Output the [x, y] coordinate of the center of the cell containing the given text.  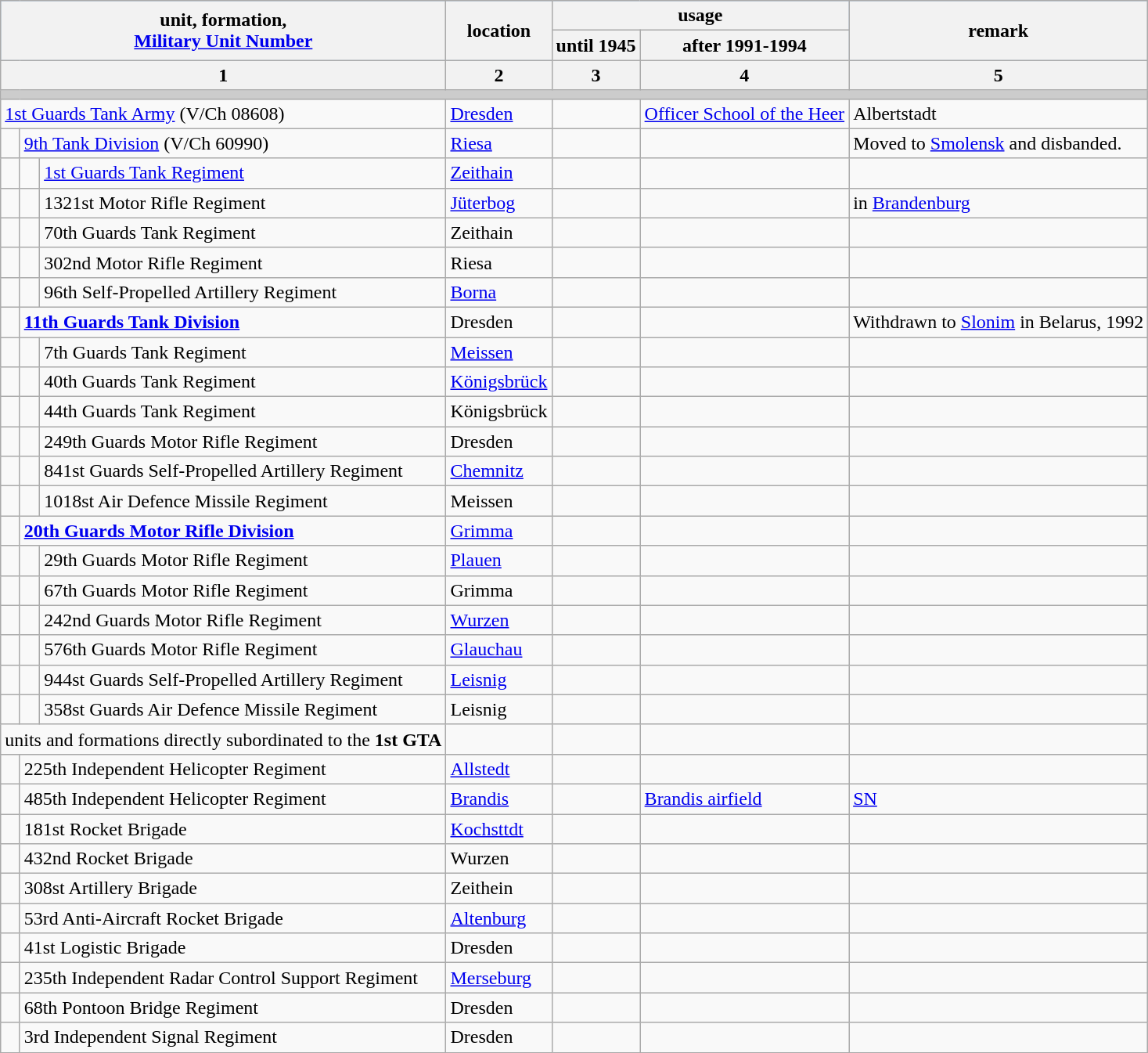
302nd Motor Rifle Regiment [243, 262]
308st Artillery Brigade [233, 889]
Jüterbog [499, 203]
Zeithein [499, 889]
9th Tank Division (V/Ch 60990) [233, 143]
5 [999, 75]
Officer School of the Heer [745, 114]
Borna [499, 292]
Glauchau [499, 650]
40th Guards Tank Regiment [243, 382]
1 [224, 75]
96th Self-Propelled Artillery Regiment [243, 292]
usage [700, 16]
242nd Guards Motor Rifle Regiment [243, 620]
1st Guards Tank Army (V/Ch 08608) [224, 114]
44th Guards Tank Regiment [243, 412]
1018st Air Defence Missile Regiment [243, 501]
181st Rocket Brigade [233, 829]
Albertstadt [999, 114]
Allstedt [499, 769]
3rd Independent Signal Regiment [233, 1037]
until 1945 [596, 45]
53rd Anti-Aircraft Rocket Brigade [233, 918]
20th Guards Motor Rifle Division [233, 531]
remark [999, 31]
225th Independent Helicopter Regiment [233, 769]
432nd Rocket Brigade [233, 859]
location [499, 31]
1st Guards Tank Regiment [243, 173]
576th Guards Motor Rifle Regiment [243, 650]
Withdrawn to Slonim in Belarus, 1992 [999, 322]
Brandis airfield [745, 799]
841st Guards Self-Propelled Artillery Regiment [243, 471]
Chemnitz [499, 471]
4 [745, 75]
Brandis [499, 799]
11th Guards Tank Division [233, 322]
249th Guards Motor Rifle Regiment [243, 442]
3 [596, 75]
67th Guards Motor Rifle Regiment [243, 590]
7th Guards Tank Regiment [243, 352]
in Brandenburg [999, 203]
68th Pontoon Bridge Regiment [233, 1008]
944st Guards Self-Propelled Artillery Regiment [243, 680]
2 [499, 75]
unit, formation,Military Unit Number [224, 31]
Plauen [499, 561]
70th Guards Tank Regiment [243, 233]
Altenburg [499, 918]
SN [999, 799]
after 1991-1994 [745, 45]
29th Guards Motor Rifle Regiment [243, 561]
Moved to Smolensk and disbanded. [999, 143]
Kochsttdt [499, 829]
1321st Motor Rifle Regiment [243, 203]
41st Logistic Brigade [233, 948]
units and formations directly subordinated to the 1st GTA [224, 739]
358st Guards Air Defence Missile Regiment [243, 709]
485th Independent Helicopter Regiment [233, 799]
235th Independent Radar Control Support Regiment [233, 978]
Merseburg [499, 978]
